Find where the given text appears and provide that cell's center as [x, y] coordinate. 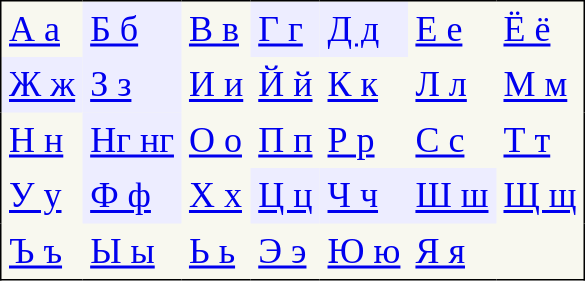
Ж ж [42, 85]
Н н [42, 140]
Г г [286, 29]
Х х [216, 196]
Т т [540, 140]
М м [540, 85]
З з [132, 85]
Ы ы [132, 252]
И и [216, 85]
Ч ч [364, 196]
Р р [364, 140]
Б б [132, 29]
Ь ь [216, 252]
Ю ю [364, 252]
У у [42, 196]
Е е [452, 29]
Ц ц [286, 196]
К к [364, 85]
Э э [286, 252]
Л л [452, 85]
Нг нг [132, 140]
П п [286, 140]
Ъ ъ [42, 252]
Ё ё [540, 29]
Ш ш [452, 196]
Я я [452, 252]
Ф ф [132, 196]
А а [42, 29]
В в [216, 29]
Й й [286, 85]
Щ щ [540, 196]
Д д [364, 29]
О о [216, 140]
С с [452, 140]
